Determine the [x, y] coordinate at the center of the cell enclosing the given text.  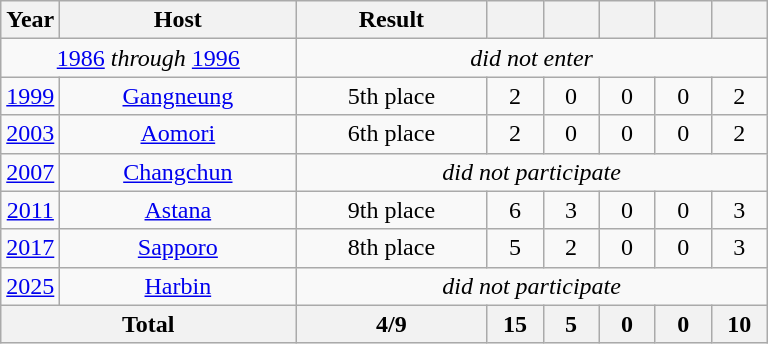
1999 [30, 96]
Host [178, 20]
Gangneung [178, 96]
4/9 [392, 324]
2003 [30, 134]
2017 [30, 248]
1986 through 1996 [148, 58]
Sapporo [178, 248]
2007 [30, 172]
9th place [392, 210]
Aomori [178, 134]
Astana [178, 210]
10 [739, 324]
2025 [30, 286]
5th place [392, 96]
6th place [392, 134]
2011 [30, 210]
Year [30, 20]
8th place [392, 248]
6 [515, 210]
did not enter [532, 58]
Result [392, 20]
Harbin [178, 286]
Changchun [178, 172]
15 [515, 324]
Total [148, 324]
